Determine the [x, y] coordinate at the center of the cell enclosing the given text.  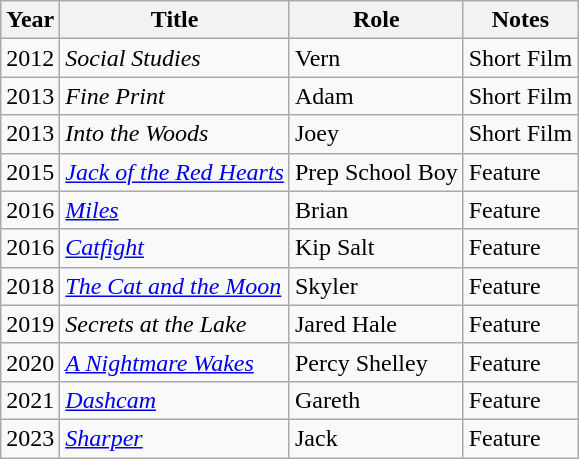
Dashcam [175, 400]
Role [376, 20]
2012 [30, 58]
Into the Woods [175, 134]
2023 [30, 438]
2018 [30, 286]
Jack of the Red Hearts [175, 172]
Adam [376, 96]
2021 [30, 400]
Miles [175, 210]
Percy Shelley [376, 362]
2019 [30, 324]
Jared Hale [376, 324]
Title [175, 20]
Vern [376, 58]
Social Studies [175, 58]
Skyler [376, 286]
Brian [376, 210]
Catfight [175, 248]
A Nightmare Wakes [175, 362]
The Cat and the Moon [175, 286]
Kip Salt [376, 248]
Prep School Boy [376, 172]
Joey [376, 134]
Sharper [175, 438]
2015 [30, 172]
Secrets at the Lake [175, 324]
Jack [376, 438]
Year [30, 20]
2020 [30, 362]
Notes [520, 20]
Fine Print [175, 96]
Gareth [376, 400]
